Return (x, y) of the center of cell containing provided text 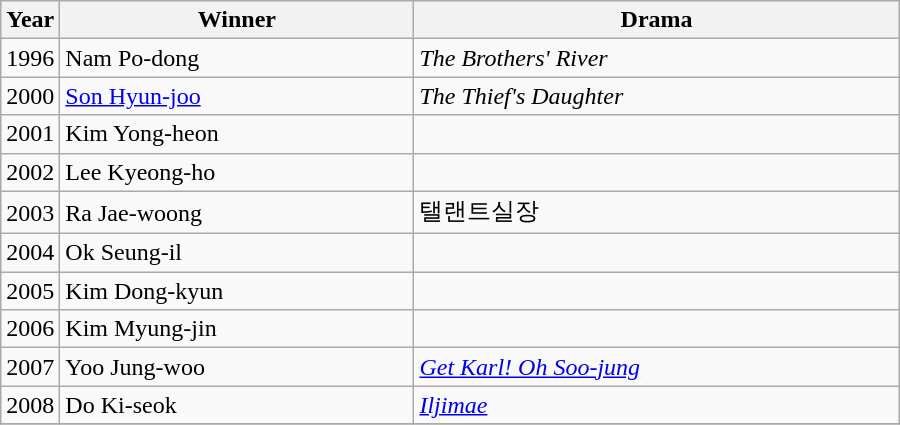
The Brothers' River (656, 58)
Nam Po-dong (237, 58)
탤랜트실장 (656, 212)
2003 (30, 212)
Yoo Jung-woo (237, 367)
Year (30, 20)
Get Karl! Oh Soo-jung (656, 367)
Lee Kyeong-ho (237, 172)
Kim Yong-heon (237, 134)
Iljimae (656, 405)
2006 (30, 329)
2002 (30, 172)
2001 (30, 134)
Do Ki-seok (237, 405)
2005 (30, 291)
Ok Seung-il (237, 253)
2000 (30, 96)
Kim Myung-jin (237, 329)
Winner (237, 20)
2008 (30, 405)
2004 (30, 253)
Son Hyun-joo (237, 96)
2007 (30, 367)
Ra Jae-woong (237, 212)
The Thief's Daughter (656, 96)
Kim Dong-kyun (237, 291)
1996 (30, 58)
Drama (656, 20)
